Determine the (x, y) coordinate at the center of the cell enclosing the given text.  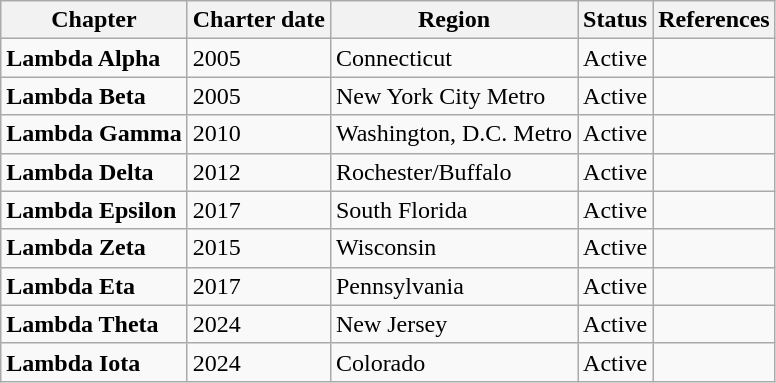
Colorado (454, 362)
2010 (258, 134)
South Florida (454, 210)
Region (454, 20)
Washington, D.C. Metro (454, 134)
Lambda Eta (94, 286)
Connecticut (454, 58)
Lambda Alpha (94, 58)
Lambda Epsilon (94, 210)
2012 (258, 172)
2015 (258, 248)
Lambda Zeta (94, 248)
Status (616, 20)
Lambda Beta (94, 96)
Rochester/Buffalo (454, 172)
Lambda Gamma (94, 134)
Pennsylvania (454, 286)
Lambda Delta (94, 172)
Wisconsin (454, 248)
References (714, 20)
New York City Metro (454, 96)
Chapter (94, 20)
Lambda Iota (94, 362)
Charter date (258, 20)
Lambda Theta (94, 324)
New Jersey (454, 324)
